Pinpoint the cell where the given text exists, returning its (x, y) midpoint coordinate. 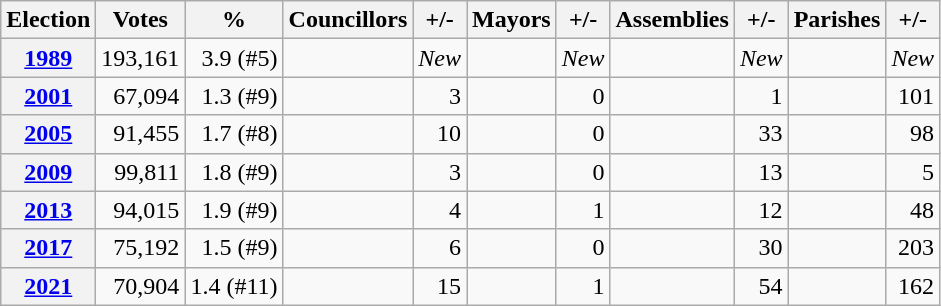
54 (761, 286)
30 (761, 248)
1.5 (#9) (234, 248)
94,015 (140, 210)
1.4 (#11) (234, 286)
48 (913, 210)
10 (440, 134)
203 (913, 248)
13 (761, 172)
193,161 (140, 58)
Election (48, 20)
75,192 (140, 248)
67,094 (140, 96)
4 (440, 210)
1989 (48, 58)
2017 (48, 248)
5 (913, 172)
Mayors (512, 20)
2009 (48, 172)
33 (761, 134)
Assemblies (672, 20)
1.7 (#8) (234, 134)
12 (761, 210)
1.8 (#9) (234, 172)
Parishes (837, 20)
91,455 (140, 134)
6 (440, 248)
2013 (48, 210)
70,904 (140, 286)
98 (913, 134)
% (234, 20)
2021 (48, 286)
99,811 (140, 172)
Councillors (348, 20)
15 (440, 286)
101 (913, 96)
3.9 (#5) (234, 58)
1.3 (#9) (234, 96)
1.9 (#9) (234, 210)
2005 (48, 134)
2001 (48, 96)
Votes (140, 20)
162 (913, 286)
